Identify which cell holds the provided text, then report its [x, y] central coordinate. 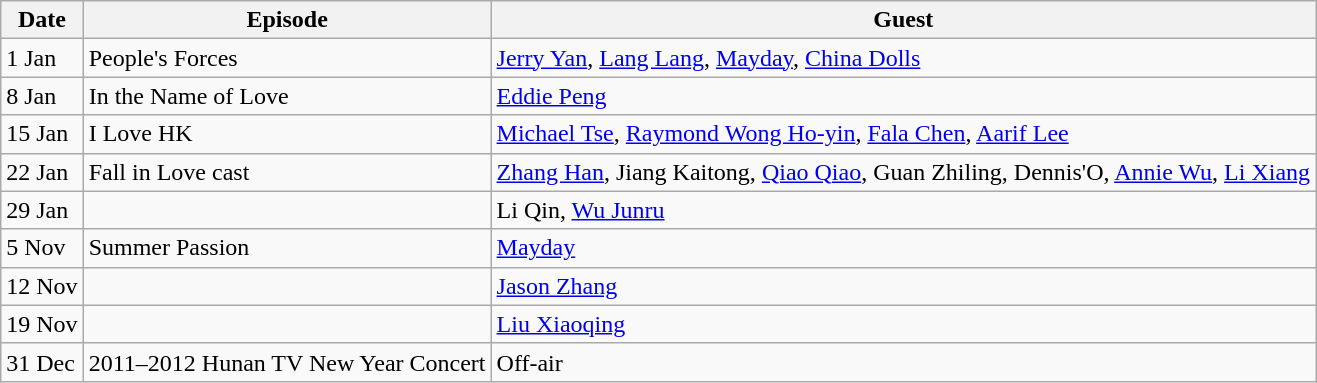
In the Name of Love [287, 96]
Jerry Yan, Lang Lang, Mayday, China Dolls [904, 58]
19 Nov [42, 324]
8 Jan [42, 96]
15 Jan [42, 134]
5 Nov [42, 248]
1 Jan [42, 58]
Date [42, 20]
12 Nov [42, 286]
Liu Xiaoqing [904, 324]
2011–2012 Hunan TV New Year Concert [287, 362]
Jason Zhang [904, 286]
31 Dec [42, 362]
22 Jan [42, 172]
Summer Passion [287, 248]
Guest [904, 20]
Off-air [904, 362]
People's Forces [287, 58]
Li Qin, Wu Junru [904, 210]
Mayday [904, 248]
Eddie Peng [904, 96]
Episode [287, 20]
Fall in Love cast [287, 172]
Zhang Han, Jiang Kaitong, Qiao Qiao, Guan Zhiling, Dennis'O, Annie Wu, Li Xiang [904, 172]
Michael Tse, Raymond Wong Ho-yin, Fala Chen, Aarif Lee [904, 134]
I Love HK [287, 134]
29 Jan [42, 210]
